Provide the [x, y] coordinate of the cell's center where the given text is located.  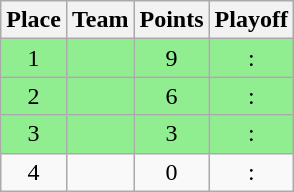
1 [34, 58]
9 [172, 58]
Place [34, 20]
0 [172, 172]
4 [34, 172]
Team [100, 20]
Playoff [251, 20]
Points [172, 20]
6 [172, 96]
2 [34, 96]
